Detect which cell encompasses the target text, then output its [x, y] center coordinate. 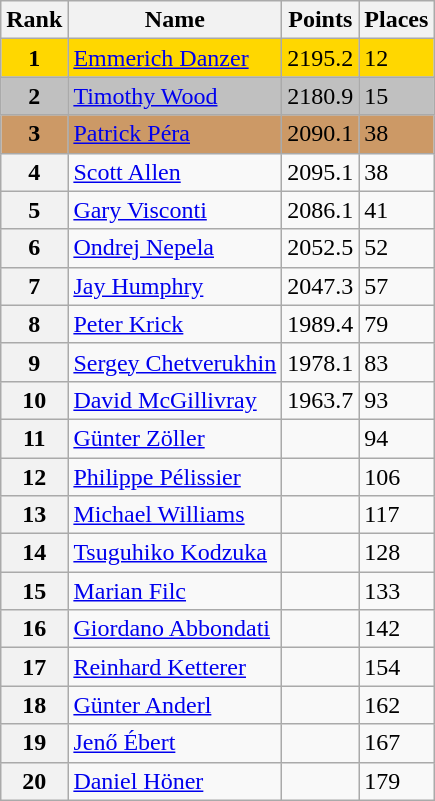
Günter Anderl [175, 705]
94 [396, 438]
Timothy Wood [175, 96]
Gary Visconti [175, 210]
167 [396, 743]
16 [34, 629]
2095.1 [320, 172]
5 [34, 210]
2195.2 [320, 58]
Giordano Abbondati [175, 629]
6 [34, 248]
Places [396, 20]
18 [34, 705]
Jenő Ébert [175, 743]
52 [396, 248]
106 [396, 477]
Tsuguhiko Kodzuka [175, 553]
1963.7 [320, 400]
Rank [34, 20]
93 [396, 400]
Emmerich Danzer [175, 58]
Name [175, 20]
1978.1 [320, 362]
162 [396, 705]
20 [34, 781]
117 [396, 515]
1989.4 [320, 324]
2090.1 [320, 134]
142 [396, 629]
Patrick Péra [175, 134]
Michael Williams [175, 515]
Points [320, 20]
10 [34, 400]
79 [396, 324]
Sergey Chetverukhin [175, 362]
Peter Krick [175, 324]
41 [396, 210]
Philippe Pélissier [175, 477]
128 [396, 553]
7 [34, 286]
2180.9 [320, 96]
179 [396, 781]
1 [34, 58]
Jay Humphry [175, 286]
Daniel Höner [175, 781]
17 [34, 667]
Marian Filc [175, 591]
11 [34, 438]
Scott Allen [175, 172]
David McGillivray [175, 400]
Reinhard Ketterer [175, 667]
2052.5 [320, 248]
14 [34, 553]
13 [34, 515]
57 [396, 286]
2 [34, 96]
154 [396, 667]
3 [34, 134]
2047.3 [320, 286]
Günter Zöller [175, 438]
83 [396, 362]
133 [396, 591]
2086.1 [320, 210]
19 [34, 743]
Ondrej Nepela [175, 248]
9 [34, 362]
8 [34, 324]
4 [34, 172]
